Capture the cell that displays the provided text and extract its [X, Y] central coordinate. 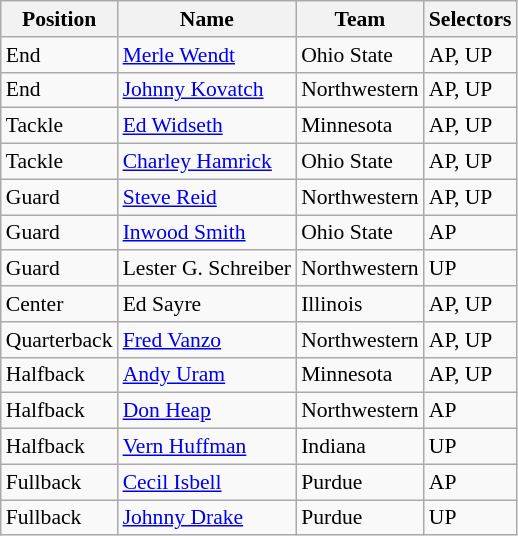
Position [60, 19]
Merle Wendt [208, 55]
Andy Uram [208, 375]
Steve Reid [208, 197]
Team [360, 19]
Charley Hamrick [208, 162]
Fred Vanzo [208, 340]
Lester G. Schreiber [208, 269]
Johnny Kovatch [208, 90]
Don Heap [208, 411]
Johnny Drake [208, 518]
Selectors [470, 19]
Cecil Isbell [208, 482]
Indiana [360, 447]
Vern Huffman [208, 447]
Ed Sayre [208, 304]
Ed Widseth [208, 126]
Name [208, 19]
Center [60, 304]
Illinois [360, 304]
Inwood Smith [208, 233]
Quarterback [60, 340]
